Pinpoint the cell where the given text exists, returning its (X, Y) midpoint coordinate. 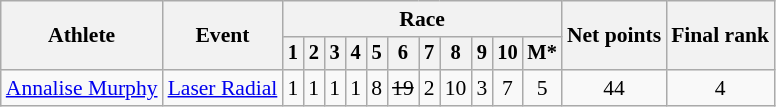
Annalise Murphy (82, 88)
Race (422, 19)
Event (223, 36)
M* (542, 54)
6 (403, 54)
Athlete (82, 36)
9 (482, 54)
19 (403, 88)
Final rank (720, 36)
Laser Radial (223, 88)
Net points (614, 36)
44 (614, 88)
